Capture the cell that displays the provided text and extract its (X, Y) central coordinate. 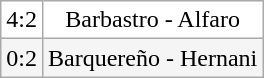
Barquereño - Hernani (152, 58)
Barbastro - Alfaro (152, 20)
0:2 (22, 58)
4:2 (22, 20)
